From the cell containing the given text, extract its center point as [X, Y] coordinate. 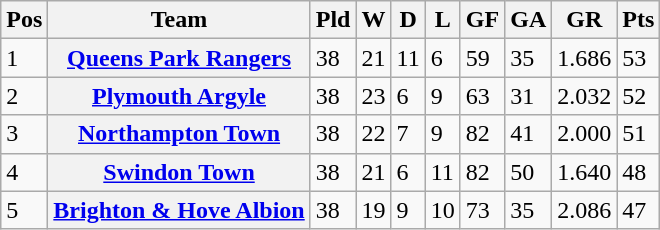
GF [482, 20]
22 [374, 134]
Queens Park Rangers [179, 58]
Swindon Town [179, 172]
63 [482, 96]
51 [638, 134]
2 [24, 96]
L [442, 20]
1.686 [584, 58]
10 [442, 210]
19 [374, 210]
Pld [333, 20]
Plymouth Argyle [179, 96]
47 [638, 210]
23 [374, 96]
2.000 [584, 134]
53 [638, 58]
73 [482, 210]
5 [24, 210]
50 [528, 172]
59 [482, 58]
Team [179, 20]
41 [528, 134]
2.032 [584, 96]
1 [24, 58]
1.640 [584, 172]
W [374, 20]
GR [584, 20]
7 [408, 134]
48 [638, 172]
GA [528, 20]
D [408, 20]
4 [24, 172]
Pos [24, 20]
52 [638, 96]
Pts [638, 20]
3 [24, 134]
31 [528, 96]
Brighton & Hove Albion [179, 210]
2.086 [584, 210]
Northampton Town [179, 134]
